For the text-containing cell, return its midpoint in [X, Y] coordinate format. 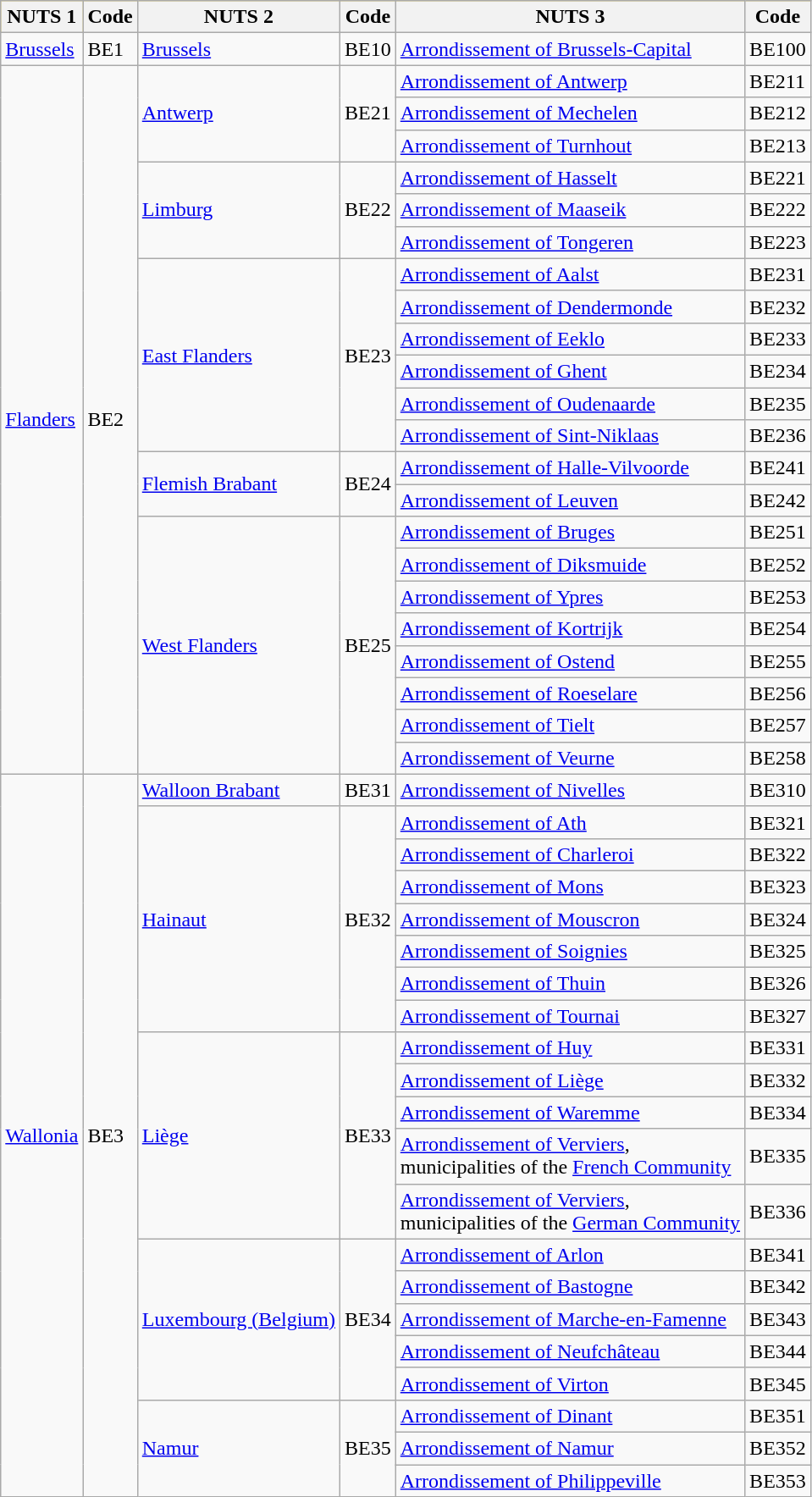
BE24 [368, 484]
BE231 [778, 274]
NUTS 1 [42, 17]
BE327 [778, 1016]
BE323 [778, 887]
Arrondissement of Virton [570, 1384]
BE336 [778, 1211]
BE223 [778, 242]
BE100 [778, 49]
BE221 [778, 178]
BE254 [778, 629]
BE22 [368, 210]
Arrondissement of Mouscron [570, 919]
BE325 [778, 952]
Arrondissement of Brussels-Capital [570, 49]
BE213 [778, 146]
Arrondissement of Halle-Vilvoorde [570, 468]
Arrondissement of Diksmuide [570, 565]
Arrondissement of Dinant [570, 1416]
BE212 [778, 113]
Arrondissement of Huy [570, 1048]
Limburg [239, 210]
BE211 [778, 81]
Arrondissement of Oudenaarde [570, 404]
Arrondissement of Ypres [570, 597]
BE3 [110, 1135]
BE351 [778, 1416]
Arrondissement of Ath [570, 822]
BE257 [778, 726]
Arrondissement of Veurne [570, 758]
East Flanders [239, 355]
Arrondissement of Tielt [570, 726]
Antwerp [239, 113]
BE326 [778, 984]
Arrondissement of Tournai [570, 1016]
Arrondissement of Soignies [570, 952]
Arrondissement of Sint-Niklaas [570, 436]
Namur [239, 1448]
BE31 [368, 790]
Arrondissement of Arlon [570, 1255]
Wallonia [42, 1135]
Arrondissement of Ostend [570, 661]
BE252 [778, 565]
Arrondissement of Marche-en-Famenne [570, 1319]
BE233 [778, 339]
BE21 [368, 113]
Arrondissement of Antwerp [570, 81]
Arrondissement of Roeselare [570, 693]
BE344 [778, 1351]
BE258 [778, 758]
BE251 [778, 533]
West Flanders [239, 645]
BE332 [778, 1080]
BE35 [368, 1448]
Arrondissement of Verviers,municipalities of the French Community [570, 1157]
BE32 [368, 919]
Hainaut [239, 919]
BE255 [778, 661]
BE353 [778, 1481]
BE242 [778, 500]
BE352 [778, 1448]
Arrondissement of Kortrijk [570, 629]
Arrondissement of Ghent [570, 371]
BE253 [778, 597]
Arrondissement of Leuven [570, 500]
Arrondissement of Philippeville [570, 1481]
Arrondissement of Tongeren [570, 242]
Arrondissement of Aalst [570, 274]
BE34 [368, 1319]
BE345 [778, 1384]
BE222 [778, 210]
Arrondissement of Maaseik [570, 210]
BE331 [778, 1048]
BE335 [778, 1157]
BE23 [368, 355]
Arrondissement of Dendermonde [570, 307]
BE341 [778, 1255]
Arrondissement of Hasselt [570, 178]
BE235 [778, 404]
Arrondissement of Nivelles [570, 790]
Arrondissement of Mons [570, 887]
Arrondissement of Turnhout [570, 146]
BE343 [778, 1319]
BE234 [778, 371]
Arrondissement of Eeklo [570, 339]
BE321 [778, 822]
BE236 [778, 436]
BE2 [110, 420]
Liège [239, 1135]
BE25 [368, 645]
Arrondissement of Waremme [570, 1113]
Arrondissement of Verviers,municipalities of the German Community [570, 1211]
BE310 [778, 790]
Flanders [42, 420]
BE232 [778, 307]
BE256 [778, 693]
BE33 [368, 1135]
BE334 [778, 1113]
Flemish Brabant [239, 484]
Arrondissement of Thuin [570, 984]
Arrondissement of Bruges [570, 533]
BE322 [778, 854]
BE324 [778, 919]
Arrondissement of Charleroi [570, 854]
BE1 [110, 49]
NUTS 2 [239, 17]
Walloon Brabant [239, 790]
Arrondissement of Neufchâteau [570, 1351]
Arrondissement of Namur [570, 1448]
BE10 [368, 49]
Luxembourg (Belgium) [239, 1319]
Arrondissement of Mechelen [570, 113]
Arrondissement of Bastogne [570, 1287]
Arrondissement of Liège [570, 1080]
BE241 [778, 468]
NUTS 3 [570, 17]
BE342 [778, 1287]
